Search for the cell housing the specified text and yield its (x, y) center coordinate. 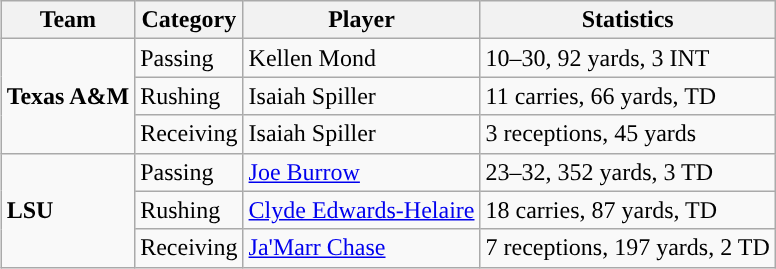
Joe Burrow (362, 172)
LSU (68, 210)
7 receptions, 197 yards, 2 TD (628, 248)
18 carries, 87 yards, TD (628, 210)
11 carries, 66 yards, TD (628, 96)
Statistics (628, 20)
Team (68, 20)
Ja'Marr Chase (362, 248)
3 receptions, 45 yards (628, 134)
Kellen Mond (362, 58)
23–32, 352 yards, 3 TD (628, 172)
Player (362, 20)
Clyde Edwards-Helaire (362, 210)
Texas A&M (68, 96)
10–30, 92 yards, 3 INT (628, 58)
Category (189, 20)
